Identify which cell holds the provided text, then report its [X, Y] central coordinate. 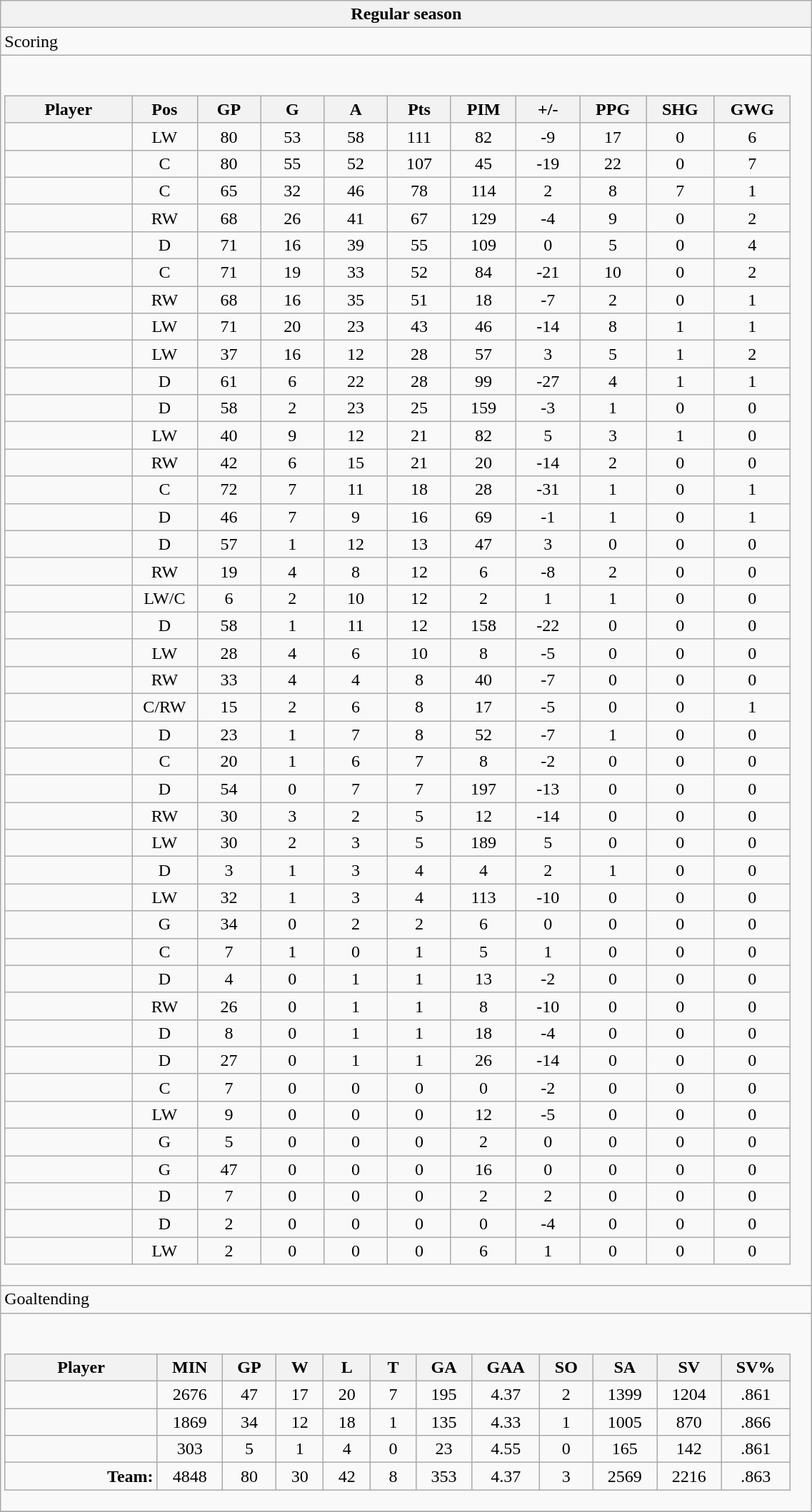
1869 [190, 1422]
51 [418, 300]
SHG [681, 109]
A [356, 109]
72 [229, 490]
45 [483, 163]
158 [483, 625]
114 [483, 191]
GAA [506, 1367]
.866 [756, 1422]
.863 [756, 1476]
MIN [190, 1367]
53 [293, 136]
4848 [190, 1476]
142 [689, 1449]
109 [483, 245]
T [394, 1367]
43 [418, 327]
-31 [548, 490]
870 [689, 1422]
C/RW [164, 707]
37 [229, 354]
1005 [625, 1422]
-3 [548, 408]
Team: [81, 1476]
111 [418, 136]
39 [356, 245]
-27 [548, 381]
303 [190, 1449]
GWG [752, 109]
2676 [190, 1395]
25 [418, 408]
159 [483, 408]
353 [444, 1476]
67 [418, 218]
W [300, 1367]
2216 [689, 1476]
78 [418, 191]
-8 [548, 571]
41 [356, 218]
Regular season [406, 14]
+/- [548, 109]
SV% [756, 1367]
PPG [613, 109]
54 [229, 789]
-22 [548, 625]
Pts [418, 109]
99 [483, 381]
1204 [689, 1395]
Goaltending [406, 1299]
-1 [548, 517]
GA [444, 1367]
197 [483, 789]
107 [418, 163]
SA [625, 1367]
-9 [548, 136]
4.33 [506, 1422]
Pos [164, 109]
165 [625, 1449]
129 [483, 218]
-21 [548, 273]
4.55 [506, 1449]
61 [229, 381]
189 [483, 843]
113 [483, 897]
27 [229, 1060]
65 [229, 191]
69 [483, 517]
LW/C [164, 598]
84 [483, 273]
135 [444, 1422]
-19 [548, 163]
-13 [548, 789]
2569 [625, 1476]
SO [566, 1367]
L [347, 1367]
SV [689, 1367]
35 [356, 300]
195 [444, 1395]
1399 [625, 1395]
Scoring [406, 41]
PIM [483, 109]
